Scan for the cell matching the given text and deliver its [x, y] coordinate at center. 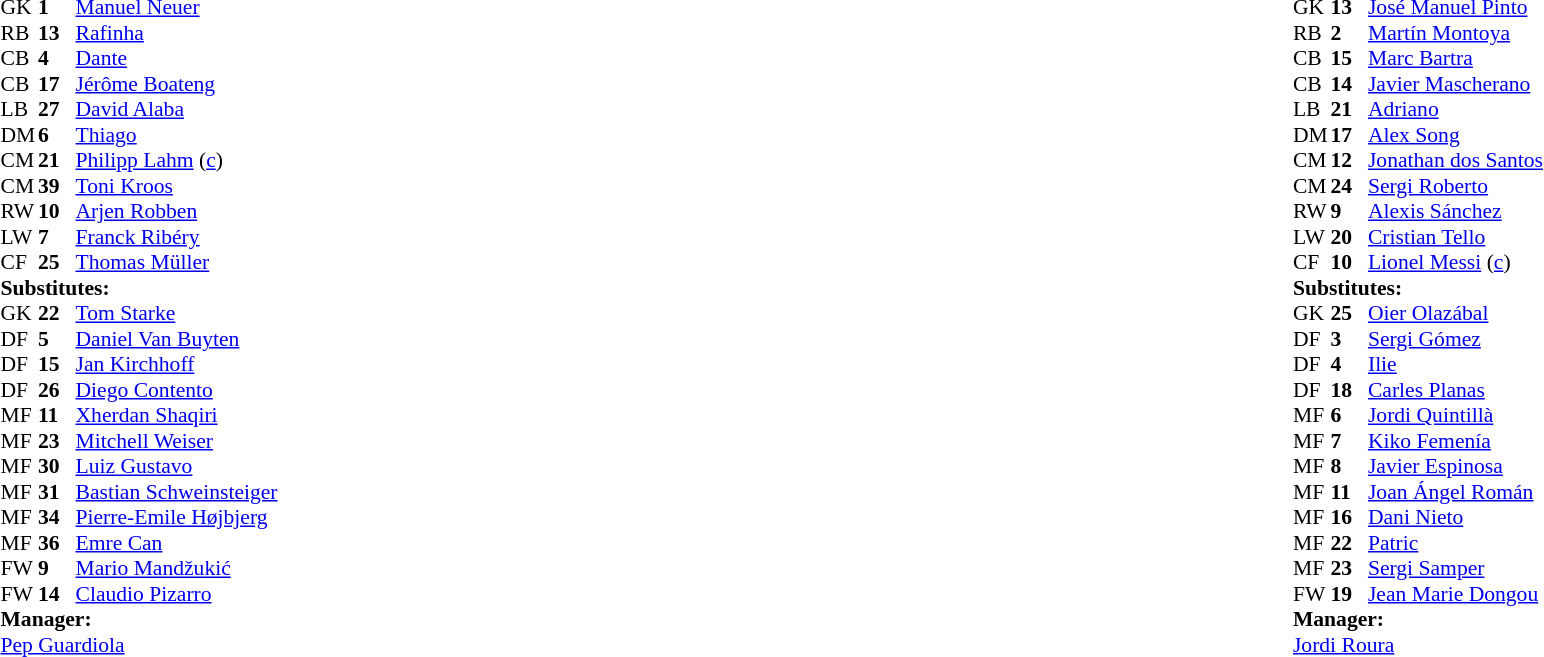
Rafinha [177, 33]
5 [57, 339]
34 [57, 517]
Ilie [1456, 365]
3 [1349, 339]
Luiz Gustavo [177, 467]
Patric [1456, 543]
Toni Kroos [177, 186]
Carles Planas [1456, 390]
Diego Contento [177, 390]
Jérôme Boateng [177, 84]
Jonathan dos Santos [1456, 161]
Javier Espinosa [1456, 467]
Bastian Schweinsteiger [177, 492]
18 [1349, 390]
Thiago [177, 135]
Thomas Müller [177, 263]
Claudio Pizarro [177, 594]
13 [57, 33]
Tom Starke [177, 313]
20 [1349, 237]
Joan Ángel Román [1456, 492]
Jordi Quintillà [1456, 415]
Jean Marie Dongou [1456, 594]
Lionel Messi (c) [1456, 263]
Adriano [1456, 109]
Javier Mascherano [1456, 84]
Jan Kirchhoff [177, 365]
30 [57, 467]
27 [57, 109]
Philipp Lahm (c) [177, 161]
Sergi Gómez [1456, 339]
Daniel Van Buyten [177, 339]
Emre Can [177, 543]
36 [57, 543]
Martín Montoya [1456, 33]
Marc Bartra [1456, 59]
26 [57, 390]
Oier Olazábal [1456, 313]
Sergi Roberto [1456, 186]
Cristian Tello [1456, 237]
39 [57, 186]
16 [1349, 517]
Mario Mandžukić [177, 569]
Alex Song [1456, 135]
24 [1349, 186]
8 [1349, 467]
Alexis Sánchez [1456, 211]
12 [1349, 161]
2 [1349, 33]
Arjen Robben [177, 211]
Kiko Femenía [1456, 441]
Mitchell Weiser [177, 441]
19 [1349, 594]
Pierre-Emile Højbjerg [177, 517]
Xherdan Shaqiri [177, 415]
Dante [177, 59]
David Alaba [177, 109]
31 [57, 492]
Sergi Samper [1456, 569]
Franck Ribéry [177, 237]
Dani Nieto [1456, 517]
